Identify which cell holds the provided text, then report its [X, Y] central coordinate. 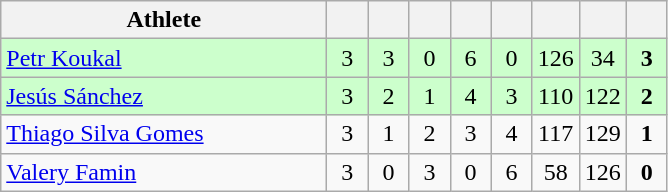
Petr Koukal [164, 58]
Valery Famin [164, 172]
110 [556, 96]
34 [602, 58]
Athlete [164, 20]
Jesús Sánchez [164, 96]
129 [602, 134]
58 [556, 172]
117 [556, 134]
Thiago Silva Gomes [164, 134]
122 [602, 96]
